Scan for the cell matching the given text and deliver its (x, y) coordinate at center. 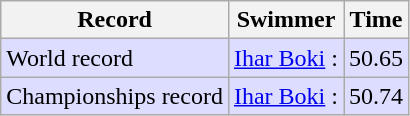
Swimmer (286, 20)
Time (376, 20)
50.74 (376, 96)
Championships record (115, 96)
50.65 (376, 58)
Record (115, 20)
World record (115, 58)
